From the cell containing the given text, extract its center point as [X, Y] coordinate. 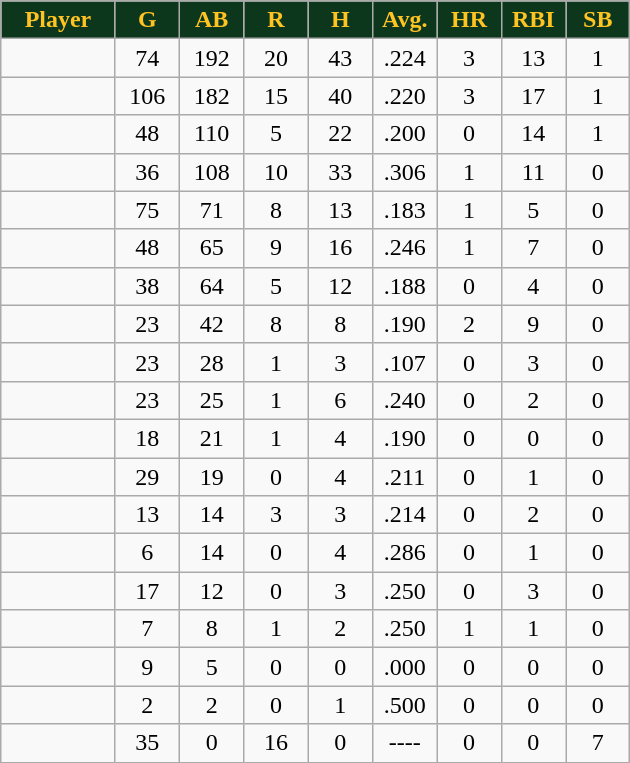
.211 [404, 477]
35 [147, 743]
.286 [404, 553]
65 [211, 248]
64 [211, 286]
19 [211, 477]
18 [147, 438]
SB [598, 20]
192 [211, 58]
74 [147, 58]
40 [340, 96]
38 [147, 286]
.224 [404, 58]
.214 [404, 515]
Player [58, 20]
.240 [404, 400]
.246 [404, 248]
36 [147, 172]
Avg. [404, 20]
RBI [533, 20]
AB [211, 20]
28 [211, 362]
.107 [404, 362]
10 [276, 172]
.306 [404, 172]
.188 [404, 286]
106 [147, 96]
29 [147, 477]
108 [211, 172]
---- [404, 743]
75 [147, 210]
110 [211, 134]
R [276, 20]
.500 [404, 705]
.183 [404, 210]
.200 [404, 134]
22 [340, 134]
25 [211, 400]
G [147, 20]
182 [211, 96]
33 [340, 172]
42 [211, 324]
20 [276, 58]
71 [211, 210]
21 [211, 438]
.000 [404, 667]
HR [469, 20]
.220 [404, 96]
43 [340, 58]
11 [533, 172]
15 [276, 96]
H [340, 20]
